Locate the cell with the specified text and output its (x, y) center coordinate. 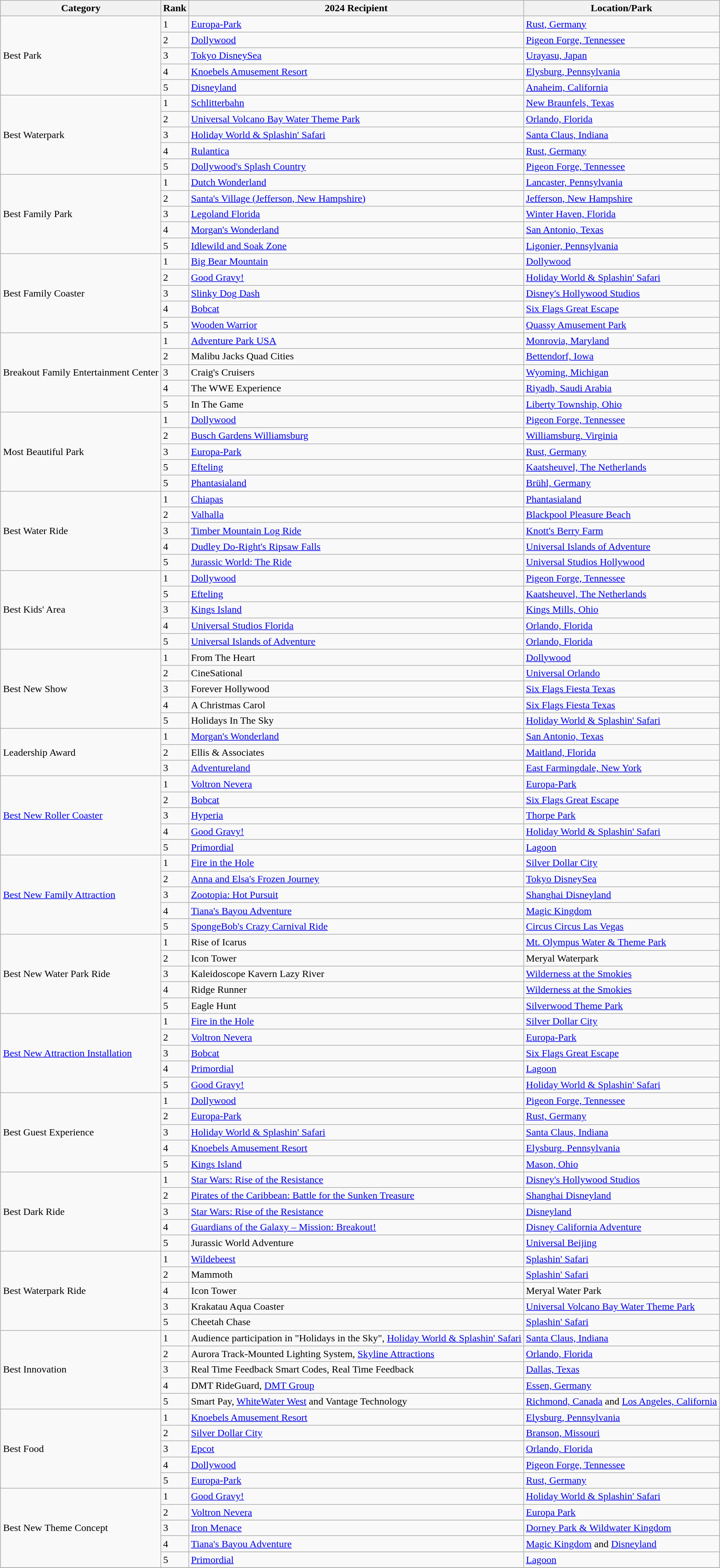
Santa's Village (Jefferson, New Hampshire) (356, 198)
Brühl, Germany (621, 483)
Pirates of the Caribbean: Battle for the Sunken Treasure (356, 1195)
New Braunfels, Texas (621, 103)
Best Park (81, 56)
Anaheim, California (621, 87)
2024 Recipient (356, 8)
Eagle Hunt (356, 1006)
Busch Gardens Williamsburg (356, 435)
Best Food (81, 1449)
Guardians of the Galaxy – Mission: Breakout! (356, 1227)
Category (81, 8)
Ellis & Associates (356, 752)
Kings Mills, Ohio (621, 610)
Best New Show (81, 689)
The WWE Experience (356, 388)
A Christmas Carol (356, 705)
Best Water Ride (81, 531)
From The Heart (356, 657)
Magic Kingdom and Disneyland (621, 1544)
Best New Attraction Installation (81, 1053)
Dallas, Texas (621, 1370)
Universal Orlando (621, 673)
Best New Family Attraction (81, 895)
Best New Theme Concept (81, 1528)
Ligonier, Pennsylvania (621, 246)
Idlewild and Soak Zone (356, 246)
Timber Mountain Log Ride (356, 531)
Meryal Water Park (621, 1291)
Craig's Cruisers (356, 372)
Jefferson, New Hampshire (621, 198)
Krakatau Aqua Coaster (356, 1306)
Maitland, Florida (621, 752)
Dutch Wonderland (356, 182)
Wildebeest (356, 1259)
Adventureland (356, 768)
Magic Kingdom (621, 910)
Branson, Missouri (621, 1433)
Kaleidoscope Kavern Lazy River (356, 974)
Best Waterpark Ride (81, 1291)
Slinky Dog Dash (356, 293)
Schlitterbahn (356, 103)
Monrovia, Maryland (621, 341)
Hyperia (356, 816)
Wyoming, Michigan (621, 372)
Circus Circus Las Vegas (621, 926)
Disney California Adventure (621, 1227)
Dudley Do-Right's Ripsaw Falls (356, 547)
Smart Pay, WhiteWater West and Vantage Technology (356, 1401)
DMT RideGuard, DMT Group (356, 1385)
Best Guest Experience (81, 1132)
Universal Studios Florida (356, 626)
Rulantica (356, 151)
Big Bear Mountain (356, 262)
East Farmingdale, New York (621, 768)
Aurora Track-Mounted Lighting System, Skyline Attractions (356, 1354)
Most Beautiful Park (81, 451)
Best Innovation (81, 1370)
Cheetah Chase (356, 1322)
Real Time Feedback Smart Codes, Real Time Feedback (356, 1370)
Holidays In The Sky (356, 721)
Ridge Runner (356, 990)
Rank (175, 8)
Bettendorf, Iowa (621, 356)
Quassy Amusement Park (621, 325)
Malibu Jacks Quad Cities (356, 356)
Wooden Warrior (356, 325)
Epcot (356, 1449)
Best New Roller Coaster (81, 816)
In The Game (356, 404)
Breakout Family Entertainment Center (81, 372)
Richmond, Canada and Los Angeles, California (621, 1401)
Blackpool Pleasure Beach (621, 515)
Silverwood Theme Park (621, 1006)
Liberty Township, Ohio (621, 404)
Meryal Waterpark (621, 958)
Jurassic World: The Ride (356, 562)
Jurassic World Adventure (356, 1243)
Universal Studios Hollywood (621, 562)
Best Waterpark (81, 135)
Leadership Award (81, 752)
Mammoth (356, 1275)
Best Kids' Area (81, 610)
Winter Haven, Florida (621, 214)
Dorney Park & Wildwater Kingdom (621, 1528)
Lancaster, Pennsylvania (621, 182)
Location/Park (621, 8)
Legoland Florida (356, 214)
Forever Hollywood (356, 689)
CineSational (356, 673)
Essen, Germany (621, 1385)
Valhalla (356, 515)
Europa Park (621, 1512)
Iron Menace (356, 1528)
Urayasu, Japan (621, 56)
Best Dark Ride (81, 1211)
Rise of Icarus (356, 942)
Universal Beijing (621, 1243)
Audience participation in "Holidays in the Sky", Holiday World & Splashin' Safari (356, 1338)
Best Family Park (81, 214)
Riyadh, Saudi Arabia (621, 388)
Anna and Elsa's Frozen Journey (356, 879)
Chiapas (356, 499)
Mt. Olympus Water & Theme Park (621, 942)
Thorpe Park (621, 816)
Adventure Park USA (356, 341)
Best New Water Park Ride (81, 974)
Williamsburg, Virginia (621, 435)
Zootopia: Hot Pursuit (356, 895)
SpongeBob's Crazy Carnival Ride (356, 926)
Dollywood's Splash Country (356, 166)
Mason, Ohio (621, 1164)
Knott's Berry Farm (621, 531)
Best Family Coaster (81, 293)
